Search for the cell housing the specified text and yield its [x, y] center coordinate. 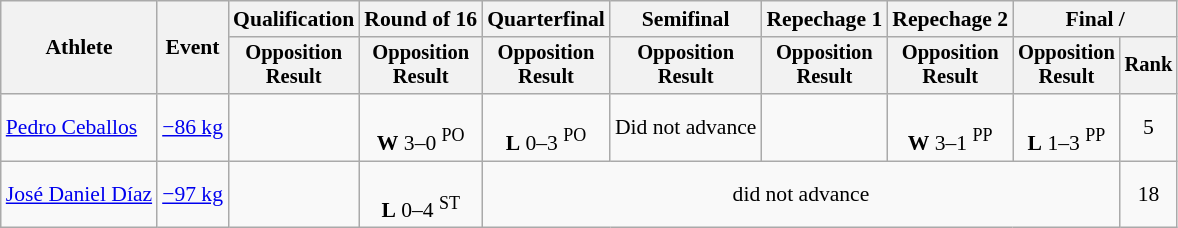
Athlete [79, 48]
Semifinal [686, 19]
Did not advance [686, 128]
L 0–3 PO [546, 128]
5 [1149, 128]
Quarterfinal [546, 19]
Repechage 2 [950, 19]
Round of 16 [420, 19]
W 3–1 PP [950, 128]
Repechage 1 [824, 19]
José Daniel Díaz [79, 194]
did not advance [801, 194]
18 [1149, 194]
Pedro Ceballos [79, 128]
L 0–4 ST [420, 194]
Qualification [294, 19]
Event [192, 48]
Final / [1095, 19]
−97 kg [192, 194]
W 3–0 PO [420, 128]
Rank [1149, 66]
L 1–3 PP [1066, 128]
−86 kg [192, 128]
